Pinpoint the cell where the given text exists, returning its [x, y] midpoint coordinate. 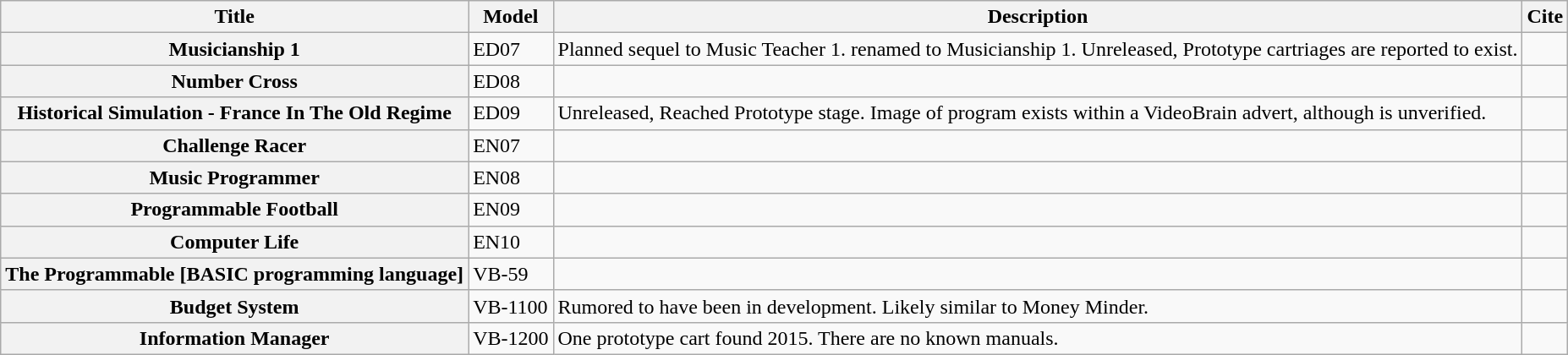
Model [511, 17]
Description [1038, 17]
Title [235, 17]
Information Manager [235, 338]
ED09 [511, 113]
ED08 [511, 81]
Challenge Racer [235, 145]
The Programmable [BASIC programming language] [235, 274]
EN07 [511, 145]
Computer Life [235, 242]
VB-1200 [511, 338]
Programmable Football [235, 210]
ED07 [511, 49]
EN10 [511, 242]
EN08 [511, 177]
Unreleased, Reached Prototype stage. Image of program exists within a VideoBrain advert, although is unverified. [1038, 113]
Rumored to have been in development. Likely similar to Money Minder. [1038, 306]
Number Cross [235, 81]
Music Programmer [235, 177]
VB-1100 [511, 306]
Cite [1545, 17]
One prototype cart found 2015. There are no known manuals. [1038, 338]
VB-59 [511, 274]
Planned sequel to Music Teacher 1. renamed to Musicianship 1. Unreleased, Prototype cartriages are reported to exist. [1038, 49]
Historical Simulation - France In The Old Regime [235, 113]
Musicianship 1 [235, 49]
Budget System [235, 306]
EN09 [511, 210]
